Pinpoint the cell where the given text exists, returning its [x, y] midpoint coordinate. 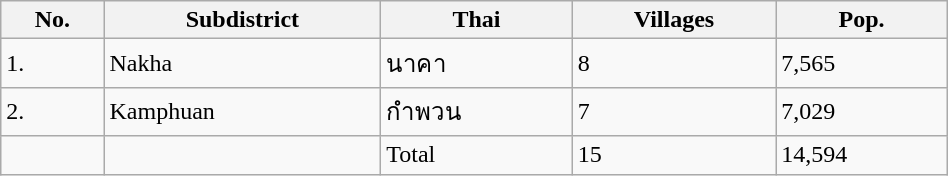
No. [52, 20]
Nakha [242, 64]
2. [52, 112]
Kamphuan [242, 112]
Villages [674, 20]
7 [674, 112]
Subdistrict [242, 20]
1. [52, 64]
กำพวน [476, 112]
7,029 [862, 112]
นาคา [476, 64]
8 [674, 64]
15 [674, 155]
Total [476, 155]
Thai [476, 20]
14,594 [862, 155]
Pop. [862, 20]
7,565 [862, 64]
